Find where the given text appears and provide that cell's center as [x, y] coordinate. 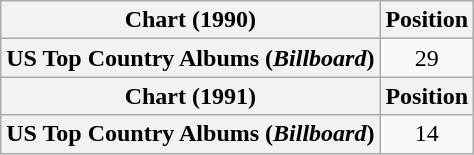
Chart (1990) [190, 20]
Chart (1991) [190, 96]
29 [427, 58]
14 [427, 134]
